Capture the cell that displays the provided text and extract its (x, y) central coordinate. 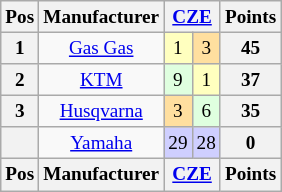
2 (20, 80)
Yamaha (102, 143)
37 (250, 80)
6 (206, 111)
35 (250, 111)
KTM (102, 80)
0 (250, 143)
9 (178, 80)
45 (250, 48)
Gas Gas (102, 48)
28 (206, 143)
Husqvarna (102, 111)
29 (178, 143)
